Output the (X, Y) coordinate of the center of the cell containing the given text.  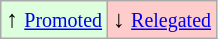
↓ Relegated (162, 20)
↑ Promoted (54, 20)
